Identify which cell holds the provided text, then report its [X, Y] central coordinate. 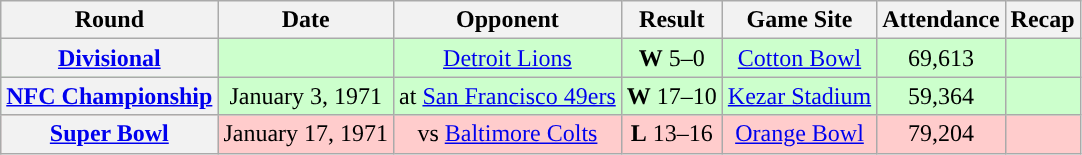
Super Bowl [110, 134]
January 17, 1971 [306, 134]
Attendance [941, 20]
Opponent [508, 20]
Round [110, 20]
L 13–16 [672, 134]
NFC Championship [110, 96]
Detroit Lions [508, 58]
59,364 [941, 96]
69,613 [941, 58]
Divisional [110, 58]
Recap [1042, 20]
Game Site [799, 20]
79,204 [941, 134]
Kezar Stadium [799, 96]
W 17–10 [672, 96]
W 5–0 [672, 58]
vs Baltimore Colts [508, 134]
at San Francisco 49ers [508, 96]
Cotton Bowl [799, 58]
Date [306, 20]
January 3, 1971 [306, 96]
Result [672, 20]
Orange Bowl [799, 134]
